Detect which cell encompasses the target text, then output its [x, y] center coordinate. 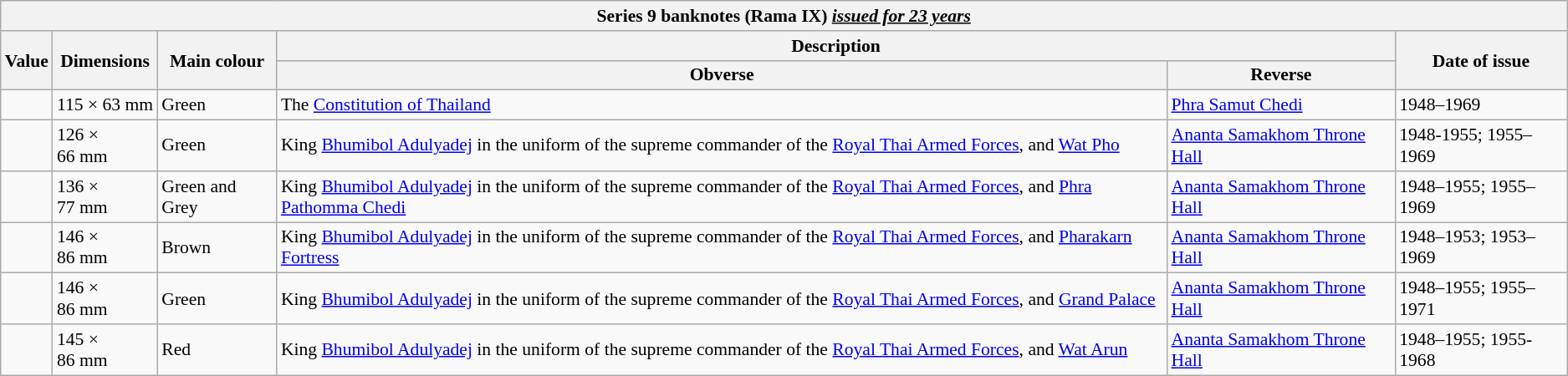
King Bhumibol Adulyadej in the uniform of the supreme commander of the Royal Thai Armed Forces, and Pharakarn Fortress [723, 247]
145 × 86 mm [105, 349]
King Bhumibol Adulyadej in the uniform of the supreme commander of the Royal Thai Armed Forces, and Phra Pathomma Chedi [723, 197]
King Bhumibol Adulyadej in the uniform of the supreme commander of the Royal Thai Armed Forces, and Grand Palace [723, 299]
Brown [217, 247]
Main colour [217, 60]
126 × 66 mm [105, 145]
Phra Samut Chedi [1281, 105]
Dimensions [105, 60]
1948–1953; 1953–1969 [1480, 247]
Date of issue [1480, 60]
King Bhumibol Adulyadej in the uniform of the supreme commander of the Royal Thai Armed Forces, and Wat Pho [723, 145]
136 × 77 mm [105, 197]
1948–1955; 1955–1969 [1480, 197]
1948–1955; 1955–1971 [1480, 299]
1948–1955; 1955-1968 [1480, 349]
1948–1969 [1480, 105]
Value [27, 60]
Reverse [1281, 75]
Green and Grey [217, 197]
King Bhumibol Adulyadej in the uniform of the supreme commander of the Royal Thai Armed Forces, and Wat Arun [723, 349]
Red [217, 349]
115 × 63 mm [105, 105]
1948-1955; 1955–1969 [1480, 145]
Series 9 banknotes (Rama IX) issued for 23 years [784, 16]
The Constitution of Thailand [723, 105]
Description [836, 46]
Obverse [723, 75]
